Extract the (x, y) coordinate from the center of the cell holding the provided text.  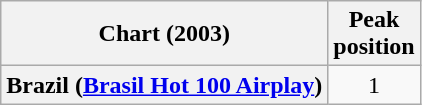
Brazil (Brasil Hot 100 Airplay) (164, 85)
1 (374, 85)
Chart (2003) (164, 34)
Peakposition (374, 34)
